Return the [X, Y] coordinate for the center point of the cell that contains the specified text.  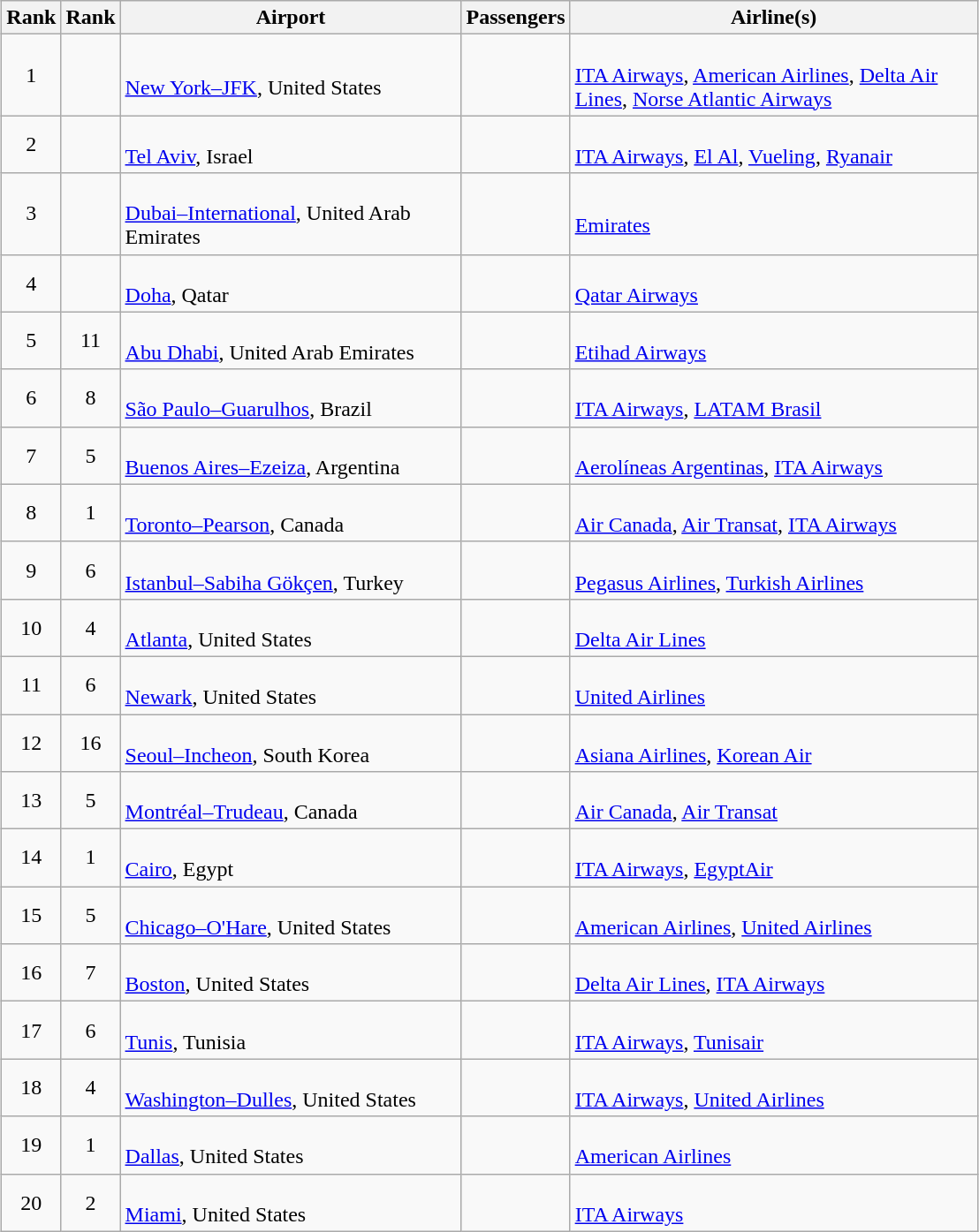
3 [32, 214]
Dallas, United States [291, 1145]
ITA Airways, American Airlines, Delta Air Lines, Norse Atlantic Airways [774, 75]
Emirates [774, 214]
Dubai–International, United Arab Emirates [291, 214]
Tunis, Tunisia [291, 1030]
ITA Airways, EgyptAir [774, 858]
Etihad Airways [774, 341]
United Airlines [774, 685]
Atlanta, United States [291, 627]
ITA Airways, LATAM Brasil [774, 397]
12 [32, 742]
American Airlines, United Airlines [774, 915]
Airline(s) [774, 18]
14 [32, 858]
15 [32, 915]
Delta Air Lines, ITA Airways [774, 973]
Miami, United States [291, 1203]
Asiana Airlines, Korean Air [774, 742]
13 [32, 800]
Istanbul–Sabiha Gökçen, Turkey [291, 571]
São Paulo–Guarulhos, Brazil [291, 397]
Aerolíneas Argentinas, ITA Airways [774, 456]
Abu Dhabi, United Arab Emirates [291, 341]
Buenos Aires–Ezeiza, Argentina [291, 456]
Pegasus Airlines, Turkish Airlines [774, 571]
ITA Airways, Tunisair [774, 1030]
American Airlines [774, 1145]
Air Canada, Air Transat, ITA Airways [774, 512]
17 [32, 1030]
9 [32, 571]
Qatar Airways [774, 283]
Cairo, Egypt [291, 858]
Air Canada, Air Transat [774, 800]
10 [32, 627]
Passengers [516, 18]
New York–JFK, United States [291, 75]
Chicago–O'Hare, United States [291, 915]
ITA Airways, United Airlines [774, 1088]
Doha, Qatar [291, 283]
18 [32, 1088]
ITA Airways [774, 1203]
Seoul–Incheon, South Korea [291, 742]
ITA Airways, El Al, Vueling, Ryanair [774, 145]
Montréal–Trudeau, Canada [291, 800]
19 [32, 1145]
Washington–Dulles, United States [291, 1088]
Toronto–Pearson, Canada [291, 512]
Delta Air Lines [774, 627]
Newark, United States [291, 685]
Airport [291, 18]
Tel Aviv, Israel [291, 145]
20 [32, 1203]
Boston, United States [291, 973]
